Return the [x, y] coordinate for the center point of the cell that contains the specified text.  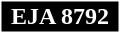
EJA 8792 [60, 17]
